Pinpoint the cell where the given text exists, returning its (X, Y) midpoint coordinate. 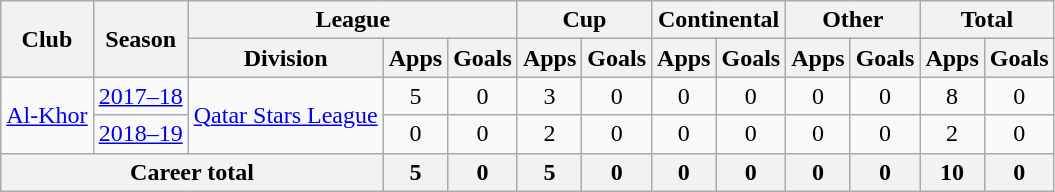
Other (853, 20)
2018–19 (140, 134)
Qatar Stars League (286, 115)
Division (286, 58)
League (352, 20)
2017–18 (140, 96)
Club (47, 39)
Season (140, 39)
Al-Khor (47, 115)
10 (952, 172)
Cup (584, 20)
Career total (192, 172)
8 (952, 96)
3 (549, 96)
Continental (719, 20)
Total (987, 20)
